Search for the cell housing the specified text and yield its [x, y] center coordinate. 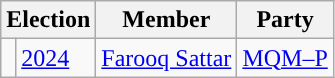
Election [48, 20]
Member [166, 20]
Party [285, 20]
MQM–P [285, 58]
2024 [56, 58]
Farooq Sattar [166, 58]
